Extract the (X, Y) coordinate from the center of the cell holding the provided text.  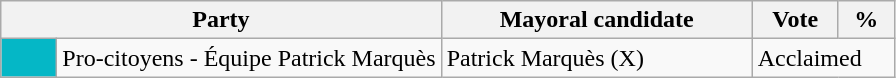
Vote (795, 20)
Patrick Marquès (X) (596, 58)
Pro-citoyens - Équipe Patrick Marquès (249, 58)
% (866, 20)
Mayoral candidate (596, 20)
Acclaimed (823, 58)
Party (221, 20)
